Detect which cell encompasses the target text, then output its [X, Y] center coordinate. 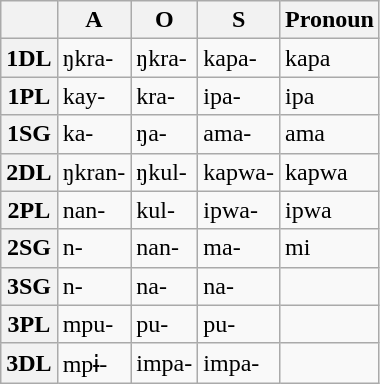
1DL [29, 58]
O [164, 20]
kra- [164, 96]
kapa [329, 58]
1PL [29, 96]
mpu- [94, 324]
kul- [164, 210]
ŋkran- [94, 172]
ka- [94, 134]
kapwa- [239, 172]
ipa- [239, 96]
1SG [29, 134]
2SG [29, 248]
ŋkul- [164, 172]
Pronoun [329, 20]
A [94, 20]
3DL [29, 363]
S [239, 20]
2PL [29, 210]
3SG [29, 286]
2DL [29, 172]
ipwa [329, 210]
kapwa [329, 172]
kapa- [239, 58]
mpɨ- [94, 363]
kay- [94, 96]
ama- [239, 134]
ipwa- [239, 210]
ama [329, 134]
3PL [29, 324]
mi [329, 248]
ipa [329, 96]
ma- [239, 248]
ŋa- [164, 134]
